Return (x, y) of the center of cell containing provided text 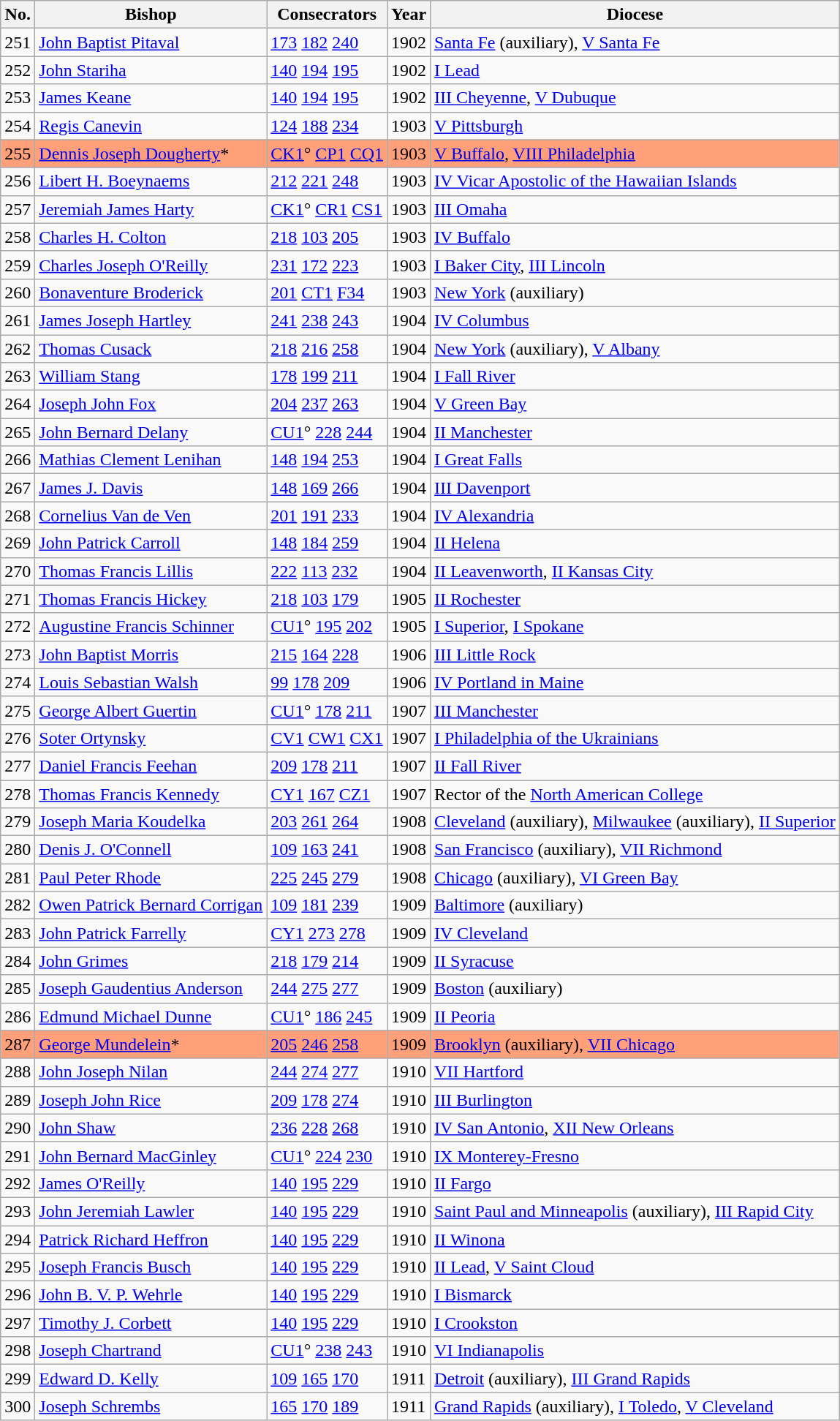
277 (18, 766)
264 (18, 404)
II Rochester (635, 599)
John Jeremiah Lawler (151, 1211)
203 261 264 (328, 822)
209 178 211 (328, 766)
II Winona (635, 1240)
James J. Davis (151, 488)
124 188 234 (328, 126)
205 246 258 (328, 1044)
258 (18, 237)
CU1° 178 211 (328, 710)
269 (18, 543)
244 274 277 (328, 1072)
201 CT1 F34 (328, 293)
Cornelius Van de Ven (151, 516)
John Shaw (151, 1128)
271 (18, 599)
Thomas Francis Lillis (151, 571)
Brooklyn (auxiliary), VII Chicago (635, 1044)
109 181 239 (328, 905)
178 199 211 (328, 377)
109 165 170 (328, 1379)
236 228 268 (328, 1128)
I Bismarck (635, 1295)
272 (18, 627)
262 (18, 349)
Chicago (auxiliary), VI Green Bay (635, 878)
Grand Rapids (auxiliary), I Toledo, V Cleveland (635, 1406)
John B. V. P. Wehrle (151, 1295)
148 194 253 (328, 460)
III Little Rock (635, 655)
Soter Ortynsky (151, 738)
259 (18, 265)
I Crookston (635, 1323)
Consecrators (328, 15)
Thomas Cusack (151, 349)
John Joseph Nilan (151, 1072)
Patrick Richard Heffron (151, 1240)
253 (18, 98)
Charles H. Colton (151, 237)
292 (18, 1183)
Charles Joseph O'Reilly (151, 265)
CU1° 186 245 (328, 1017)
256 (18, 181)
148 184 259 (328, 543)
275 (18, 710)
Thomas Francis Hickey (151, 599)
John Stariha (151, 70)
IV San Antonio, XII New Orleans (635, 1128)
CK1° CR1 CS1 (328, 209)
285 (18, 989)
I Lead (635, 70)
IV Columbus (635, 320)
Edward D. Kelly (151, 1379)
Owen Patrick Bernard Corrigan (151, 905)
Cleveland (auxiliary), Milwaukee (auxiliary), II Superior (635, 822)
Santa Fe (auxiliary), V Santa Fe (635, 42)
I Fall River (635, 377)
109 163 241 (328, 850)
III Davenport (635, 488)
287 (18, 1044)
VI Indianapolis (635, 1351)
284 (18, 961)
VII Hartford (635, 1072)
255 (18, 154)
201 191 233 (328, 516)
V Green Bay (635, 404)
286 (18, 1017)
John Baptist Pitaval (151, 42)
Detroit (auxiliary), III Grand Rapids (635, 1379)
II Manchester (635, 432)
165 170 189 (328, 1406)
215 164 228 (328, 655)
IV Portland in Maine (635, 682)
Bishop (151, 15)
218 216 258 (328, 349)
266 (18, 460)
Timothy J. Corbett (151, 1323)
John Bernard Delany (151, 432)
225 245 279 (328, 878)
Joseph Francis Busch (151, 1267)
Rector of the North American College (635, 794)
II Syracuse (635, 961)
CU1° 228 244 (328, 432)
241 238 243 (328, 320)
Louis Sebastian Walsh (151, 682)
278 (18, 794)
James Joseph Hartley (151, 320)
Thomas Francis Kennedy (151, 794)
273 (18, 655)
Paul Peter Rhode (151, 878)
298 (18, 1351)
252 (18, 70)
No. (18, 15)
I Baker City, III Lincoln (635, 265)
276 (18, 738)
John Bernard MacGinley (151, 1156)
IV Vicar Apostolic of the Hawaiian Islands (635, 181)
Regis Canevin (151, 126)
II Helena (635, 543)
Edmund Michael Dunne (151, 1017)
290 (18, 1128)
283 (18, 933)
281 (18, 878)
III Manchester (635, 710)
William Stang (151, 377)
Year (409, 15)
James O'Reilly (151, 1183)
267 (18, 488)
III Omaha (635, 209)
Daniel Francis Feehan (151, 766)
294 (18, 1240)
231 172 223 (328, 265)
John Patrick Farrelly (151, 933)
George Mundelein* (151, 1044)
John Baptist Morris (151, 655)
Libert H. Boeynaems (151, 181)
V Buffalo, VIII Philadelphia (635, 154)
265 (18, 432)
CK1° CP1 CQ1 (328, 154)
John Patrick Carroll (151, 543)
291 (18, 1156)
John Grimes (151, 961)
CU1° 224 230 (328, 1156)
San Francisco (auxiliary), VII Richmond (635, 850)
173 182 240 (328, 42)
IV Buffalo (635, 237)
Baltimore (auxiliary) (635, 905)
III Burlington (635, 1100)
IV Alexandria (635, 516)
280 (18, 850)
II Fall River (635, 766)
257 (18, 209)
Bonaventure Broderick (151, 293)
218 103 179 (328, 599)
II Lead, V Saint Cloud (635, 1267)
CU1° 238 243 (328, 1351)
New York (auxiliary), V Albany (635, 349)
99 178 209 (328, 682)
218 103 205 (328, 237)
CY1 167 CZ1 (328, 794)
Dennis Joseph Dougherty* (151, 154)
261 (18, 320)
295 (18, 1267)
274 (18, 682)
James Keane (151, 98)
II Peoria (635, 1017)
III Cheyenne, V Dubuque (635, 98)
New York (auxiliary) (635, 293)
282 (18, 905)
I Philadelphia of the Ukrainians (635, 738)
204 237 263 (328, 404)
293 (18, 1211)
254 (18, 126)
Joseph Maria Koudelka (151, 822)
222 113 232 (328, 571)
244 275 277 (328, 989)
Denis J. O'Connell (151, 850)
263 (18, 377)
V Pittsburgh (635, 126)
Joseph John Rice (151, 1100)
Joseph Gaudentius Anderson (151, 989)
CY1 273 278 (328, 933)
Mathias Clement Lenihan (151, 460)
Jeremiah James Harty (151, 209)
Saint Paul and Minneapolis (auxiliary), III Rapid City (635, 1211)
299 (18, 1379)
270 (18, 571)
296 (18, 1295)
I Great Falls (635, 460)
Joseph John Fox (151, 404)
148 169 266 (328, 488)
289 (18, 1100)
297 (18, 1323)
CV1 CW1 CX1 (328, 738)
288 (18, 1072)
Boston (auxiliary) (635, 989)
George Albert Guertin (151, 710)
209 178 274 (328, 1100)
I Superior, I Spokane (635, 627)
II Leavenworth, II Kansas City (635, 571)
IX Monterey-Fresno (635, 1156)
279 (18, 822)
Joseph Chartrand (151, 1351)
CU1° 195 202 (328, 627)
218 179 214 (328, 961)
II Fargo (635, 1183)
300 (18, 1406)
268 (18, 516)
212 221 248 (328, 181)
251 (18, 42)
260 (18, 293)
IV Cleveland (635, 933)
Diocese (635, 15)
Augustine Francis Schinner (151, 627)
Joseph Schrembs (151, 1406)
